Find where the given text appears and provide that cell's center as [x, y] coordinate. 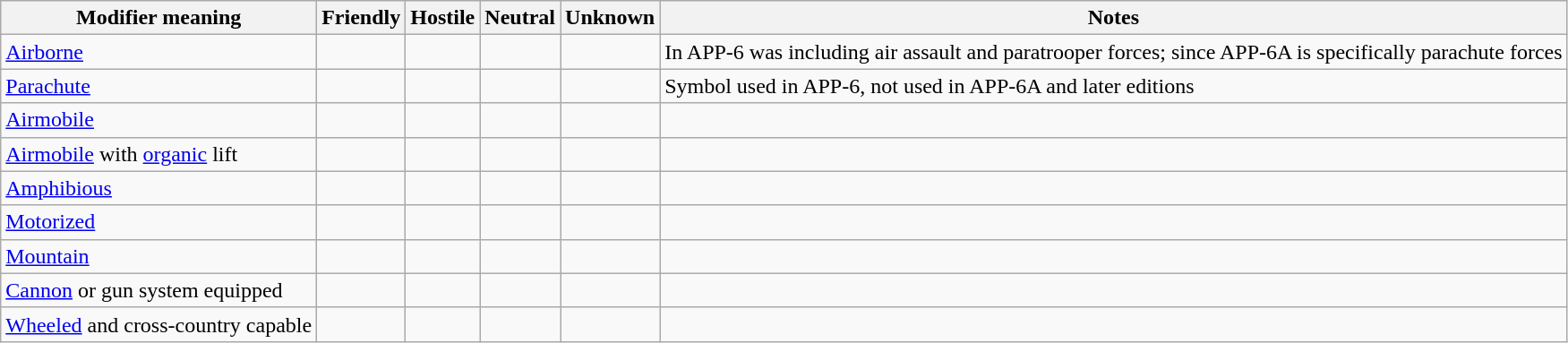
In APP-6 was including air assault and paratrooper forces; since APP-6A is specifically parachute forces [1114, 52]
Parachute [159, 86]
Amphibious [159, 188]
Notes [1114, 18]
Symbol used in APP-6, not used in APP-6A and later editions [1114, 86]
Airmobile [159, 120]
Cannon or gun system equipped [159, 290]
Airborne [159, 52]
Wheeled and cross-country capable [159, 324]
Unknown [611, 18]
Modifier meaning [159, 18]
Hostile [442, 18]
Neutral [520, 18]
Friendly [362, 18]
Mountain [159, 256]
Motorized [159, 222]
Airmobile with organic lift [159, 154]
